Scan for the cell matching the given text and deliver its [x, y] coordinate at center. 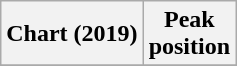
Chart (2019) [72, 34]
Peakposition [189, 34]
